For the text-containing cell, return its midpoint in (x, y) coordinate format. 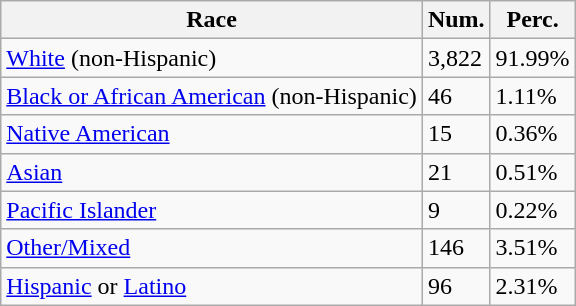
Asian (212, 172)
Race (212, 20)
Native American (212, 134)
15 (456, 134)
Num. (456, 20)
0.36% (532, 134)
3,822 (456, 58)
9 (456, 210)
Hispanic or Latino (212, 286)
White (non-Hispanic) (212, 58)
Other/Mixed (212, 248)
1.11% (532, 96)
0.51% (532, 172)
2.31% (532, 286)
21 (456, 172)
Perc. (532, 20)
46 (456, 96)
Black or African American (non-Hispanic) (212, 96)
Pacific Islander (212, 210)
0.22% (532, 210)
91.99% (532, 58)
3.51% (532, 248)
146 (456, 248)
96 (456, 286)
